Determine the (x, y) coordinate at the center of the cell enclosing the given text.  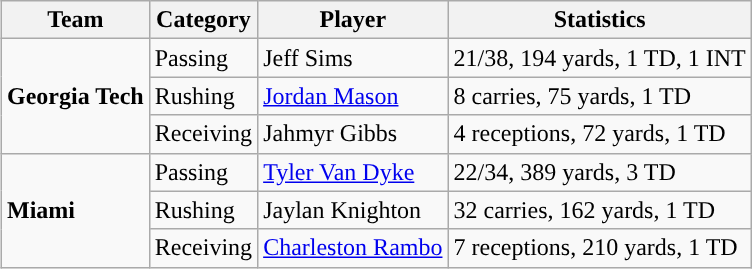
22/34, 389 yards, 3 TD (600, 172)
Category (203, 20)
Charleston Rambo (353, 248)
Jahmyr Gibbs (353, 134)
21/38, 194 yards, 1 TD, 1 INT (600, 58)
Team (76, 20)
Jaylan Knighton (353, 210)
4 receptions, 72 yards, 1 TD (600, 134)
Statistics (600, 20)
Tyler Van Dyke (353, 172)
7 receptions, 210 yards, 1 TD (600, 248)
Jeff Sims (353, 58)
Jordan Mason (353, 96)
8 carries, 75 yards, 1 TD (600, 96)
Player (353, 20)
Georgia Tech (76, 96)
Miami (76, 210)
32 carries, 162 yards, 1 TD (600, 210)
